Find where the given text appears and provide that cell's center as [x, y] coordinate. 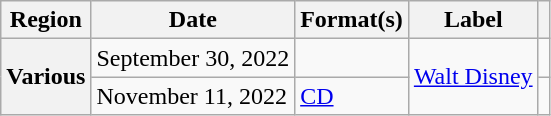
November 11, 2022 [193, 96]
Various [46, 77]
Label [473, 20]
Walt Disney [473, 77]
Date [193, 20]
September 30, 2022 [193, 58]
Format(s) [352, 20]
Region [46, 20]
CD [352, 96]
